Scan for the cell matching the given text and deliver its [x, y] coordinate at center. 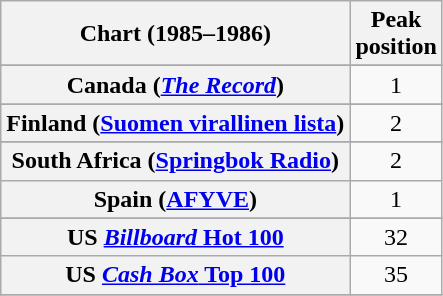
Peakposition [396, 34]
US Cash Box Top 100 [176, 275]
South Africa (Springbok Radio) [176, 161]
US Billboard Hot 100 [176, 237]
Spain (AFYVE) [176, 199]
Finland (Suomen virallinen lista) [176, 123]
35 [396, 275]
Canada (The Record) [176, 85]
Chart (1985–1986) [176, 34]
32 [396, 237]
